Return the [x, y] coordinate for the center point of the cell that contains the specified text.  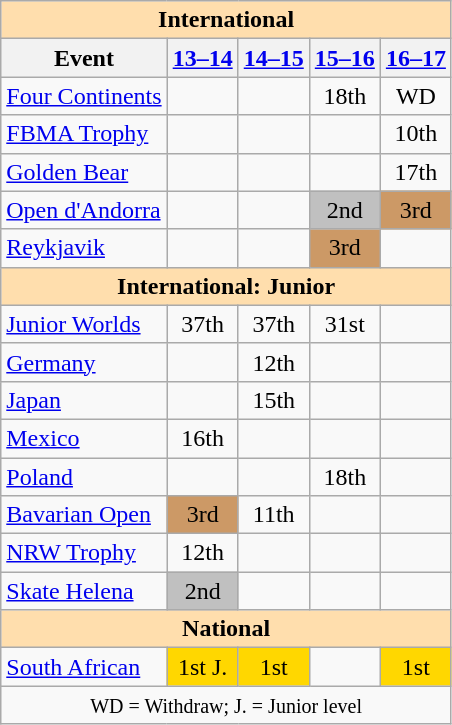
International: Junior [226, 286]
Event [84, 58]
Junior Worlds [84, 324]
Poland [84, 477]
Open d'Andorra [84, 210]
NRW Trophy [84, 553]
FBMA Trophy [84, 134]
WD [416, 96]
15–16 [344, 58]
National [226, 629]
16th [202, 438]
Japan [84, 400]
Four Continents [84, 96]
31st [344, 324]
15th [274, 400]
13–14 [202, 58]
Reykjavik [84, 248]
South African [84, 667]
17th [416, 172]
International [226, 20]
11th [274, 515]
16–17 [416, 58]
Golden Bear [84, 172]
14–15 [274, 58]
Mexico [84, 438]
Germany [84, 362]
1st J. [202, 667]
Bavarian Open [84, 515]
Skate Helena [84, 591]
10th [416, 134]
WD = Withdraw; J. = Junior level [226, 705]
